Detect which cell encompasses the target text, then output its [x, y] center coordinate. 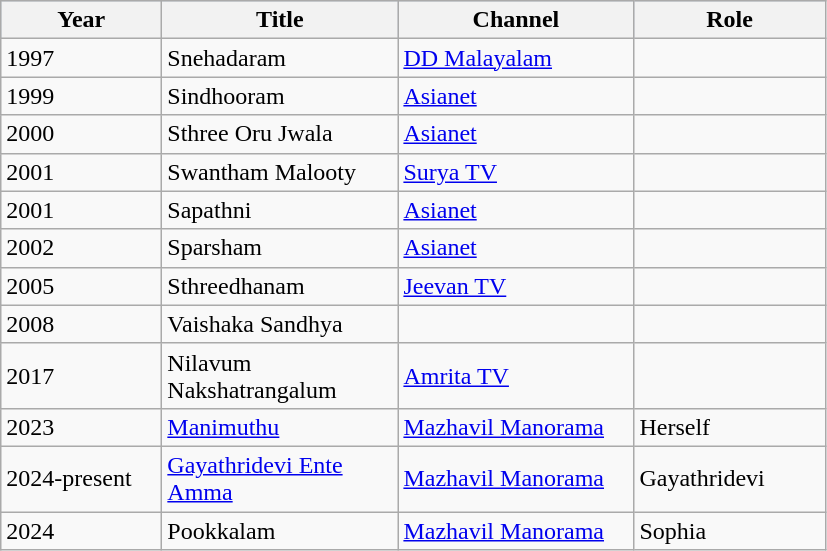
2024 [82, 531]
Channel [516, 20]
2008 [82, 324]
2005 [82, 286]
Year [82, 20]
Sthreedhanam [280, 286]
Role [730, 20]
Vaishaka Sandhya [280, 324]
Jeevan TV [516, 286]
Pookkalam [280, 531]
Title [280, 20]
2024-present [82, 478]
Manimuthu [280, 427]
Sthree Oru Jwala [280, 134]
2002 [82, 248]
Herself [730, 427]
Snehadaram [280, 58]
Sophia [730, 531]
DD Malayalam [516, 58]
2000 [82, 134]
Nilavum Nakshatrangalum [280, 376]
Sindhooram [280, 96]
2023 [82, 427]
Gayathridevi [730, 478]
Gayathridevi Ente Amma [280, 478]
2017 [82, 376]
Amrita TV [516, 376]
1997 [82, 58]
Surya TV [516, 172]
Swantham Malooty [280, 172]
1999 [82, 96]
Sparsham [280, 248]
Sapathni [280, 210]
